Detect which cell encompasses the target text, then output its (X, Y) center coordinate. 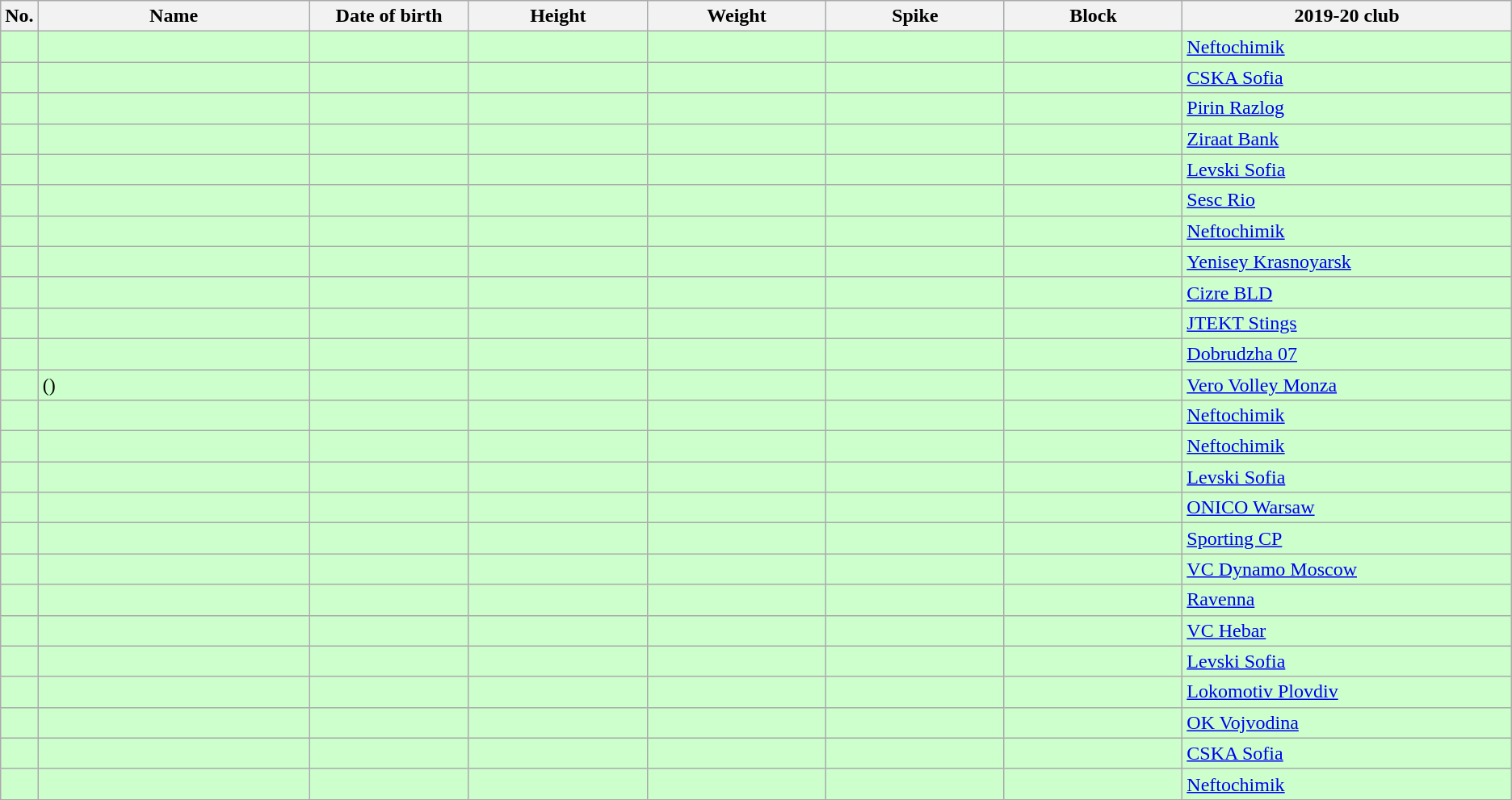
Height (557, 16)
OK Vojvodina (1347, 723)
Weight (737, 16)
Vero Volley Monza (1347, 385)
Ziraat Bank (1347, 139)
Lokomotiv Plovdiv (1347, 692)
Pirin Razlog (1347, 108)
Ravenna (1347, 600)
2019-20 club (1347, 16)
No. (19, 16)
Date of birth (389, 16)
Name (174, 16)
Dobrudzha 07 (1347, 354)
Spike (916, 16)
Sesc Rio (1347, 200)
Sporting CP (1347, 538)
VC Dynamo Moscow (1347, 569)
Cizre BLD (1347, 292)
Yenisey Krasnoyarsk (1347, 262)
Block (1094, 16)
VC Hebar (1347, 630)
() (174, 385)
JTEKT Stings (1347, 323)
ONICO Warsaw (1347, 508)
